Detect which cell encompasses the target text, then output its [x, y] center coordinate. 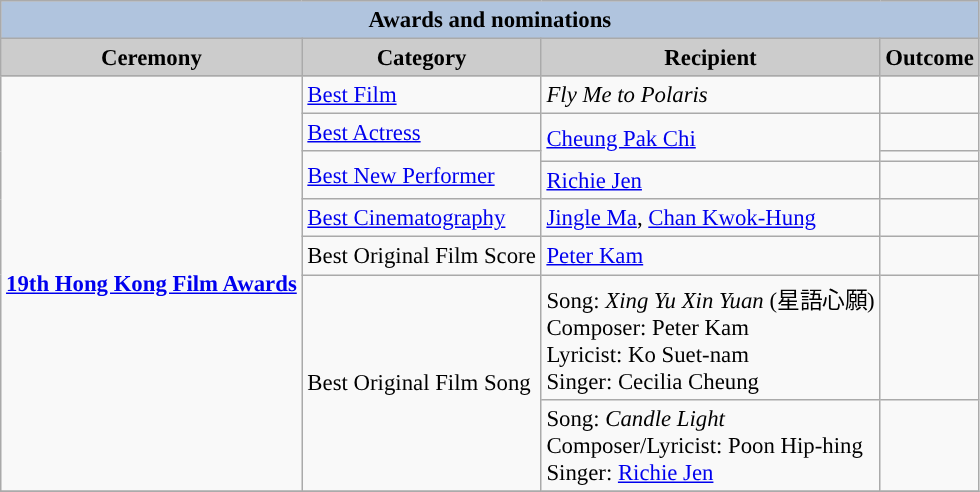
Song: Xing Yu Xin Yuan (星語心願)Composer: Peter Kam Lyricist: Ko Suet-nam Singer: Cecilia Cheung [710, 338]
Best Cinematography [422, 219]
Song: Candle LightComposer/Lyricist: Poon Hip-hing Singer: Richie Jen [710, 445]
Category [422, 58]
Best New Performer [422, 175]
Recipient [710, 58]
Ceremony [152, 58]
Best Original Film Score [422, 256]
Best Original Film Song [422, 383]
Outcome [930, 58]
19th Hong Kong Film Awards [152, 284]
Jingle Ma, Chan Kwok-Hung [710, 219]
Fly Me to Polaris [710, 95]
Richie Jen [710, 181]
Awards and nominations [490, 20]
Best Film [422, 95]
Best Actress [422, 133]
Cheung Pak Chi [710, 138]
Peter Kam [710, 256]
